Return [x, y] of the center of cell containing provided text 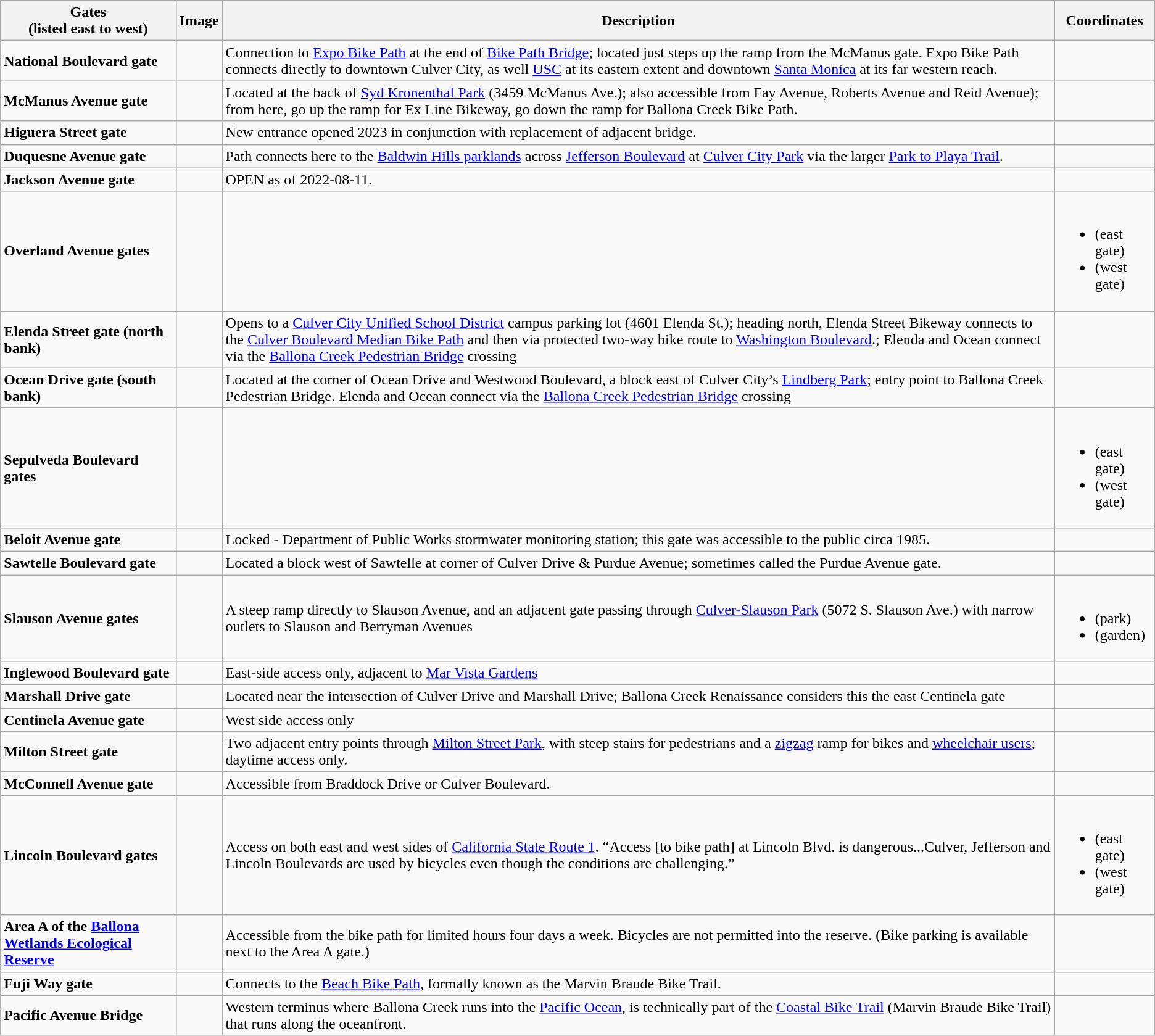
Elenda Street gate (north bank) [88, 339]
New entrance opened 2023 in conjunction with replacement of adjacent bridge. [638, 133]
Accessible from Braddock Drive or Culver Boulevard. [638, 784]
Sepulveda Boulevard gates [88, 468]
Higuera Street gate [88, 133]
East-side access only, adjacent to Mar Vista Gardens [638, 673]
Path connects here to the Baldwin Hills parklands across Jefferson Boulevard at Culver City Park via the larger Park to Playa Trail. [638, 156]
McManus Avenue gate [88, 101]
National Boulevard gate [88, 60]
Milton Street gate [88, 752]
Beloit Avenue gate [88, 539]
Fuji Way gate [88, 984]
Duquesne Avenue gate [88, 156]
Located a block west of Sawtelle at corner of Culver Drive & Purdue Avenue; sometimes called the Purdue Avenue gate. [638, 563]
Image [199, 21]
Connects to the Beach Bike Path, formally known as the Marvin Braude Bike Trail. [638, 984]
Centinela Avenue gate [88, 720]
Overland Avenue gates [88, 251]
Jackson Avenue gate [88, 180]
West side access only [638, 720]
Gates(listed east to west) [88, 21]
McConnell Avenue gate [88, 784]
Coordinates [1104, 21]
Lincoln Boulevard gates [88, 855]
Locked - Department of Public Works stormwater monitoring station; this gate was accessible to the public circa 1985. [638, 539]
Marshall Drive gate [88, 697]
Area A of the Ballona Wetlands Ecological Reserve [88, 943]
Ocean Drive gate (south bank) [88, 387]
Slauson Avenue gates [88, 618]
Description [638, 21]
(park) (garden) [1104, 618]
OPEN as of 2022-08-11. [638, 180]
Located near the intersection of Culver Drive and Marshall Drive; Ballona Creek Renaissance considers this the east Centinela gate [638, 697]
Pacific Avenue Bridge [88, 1016]
Sawtelle Boulevard gate [88, 563]
Inglewood Boulevard gate [88, 673]
